For the text-containing cell, return its midpoint in (x, y) coordinate format. 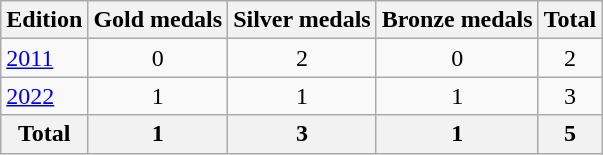
Bronze medals (457, 20)
Gold medals (158, 20)
2022 (44, 96)
2011 (44, 58)
Edition (44, 20)
Silver medals (302, 20)
5 (570, 134)
